Determine the (X, Y) coordinate at the center of the cell enclosing the given text.  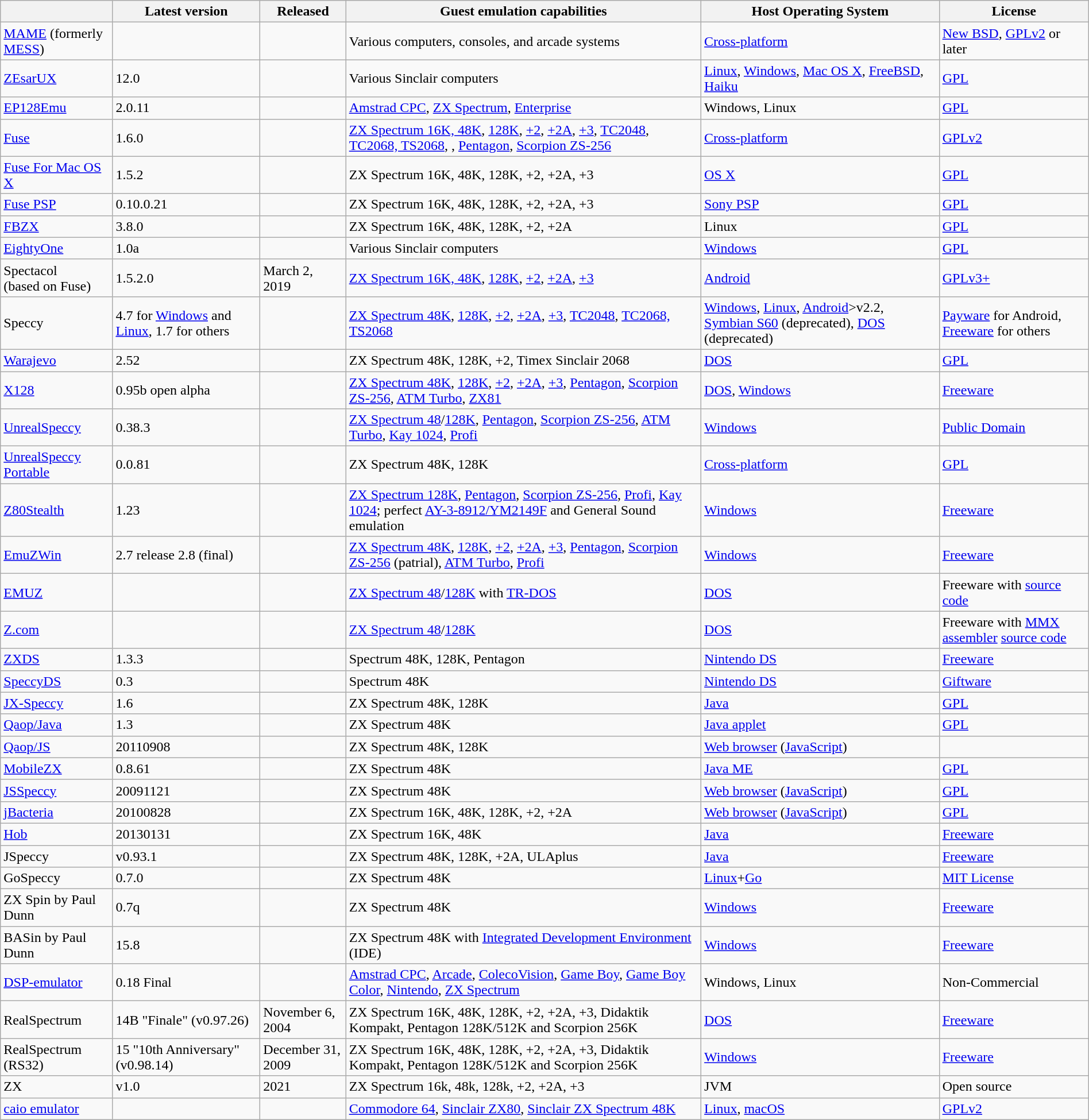
Latest version (186, 11)
Giftware (1014, 681)
November 6, 2004 (303, 1020)
Commodore 64, Sinclair ZX80, Sinclair ZX Spectrum 48K (523, 1109)
Java ME (820, 768)
ZX Spectrum 48K, 128K, +2, +2A, +3, TC2048, TC2068, TS2068 (523, 323)
1.6 (186, 703)
ZX Spectrum 48K, 128K, +2, +2A, +3, Pentagon, Scorpion ZS-256 (patrial), ATM Turbo, Profi (523, 555)
Guest emulation capabilities (523, 11)
EP128Emu (56, 108)
ZX Spectrum 48K, 128K, +2A, ULAplus (523, 856)
0.7.0 (186, 878)
ZX Spectrum 48K, 128K, +2, Timex Sinclair 2068 (523, 360)
OS X (820, 175)
0.10.0.21 (186, 204)
3.8.0 (186, 226)
Host Operating System (820, 11)
Open source (1014, 1087)
1.0a (186, 248)
1.5.2.0 (186, 278)
EightyOne (56, 248)
Non-Commercial (1014, 982)
2.52 (186, 360)
0.95b open alpha (186, 389)
ZX Spectrum 48/128K, Pentagon, Scorpion ZS-256, ATM Turbo, Kay 1024, Profi (523, 427)
Amstrad CPC, Arcade, ColecoVision, Game Boy, Game Boy Color, Nintendo, ZX Spectrum (523, 982)
1.23 (186, 510)
MAME (formerly MESS) (56, 41)
JSpeccy (56, 856)
JVM (820, 1087)
ZX Spectrum 48/128K (523, 629)
0.18 Final (186, 982)
Fuse For Mac OS X (56, 175)
Z80Stealth (56, 510)
ZX Spectrum 16k, 48k, 128k, +2, +2A, +3 (523, 1087)
20130131 (186, 834)
ZX Spectrum 48/128K with TR-DOS (523, 593)
Fuse (56, 138)
Qaop/Java (56, 725)
New BSD, GPLv2 or later (1014, 41)
Linux (820, 226)
0.7q (186, 907)
JSSpeccy (56, 790)
Z.com (56, 629)
12.0 (186, 78)
UnrealSpeccy (56, 427)
RealSpectrum (RS32) (56, 1057)
DSP-emulator (56, 982)
caio emulator (56, 1109)
2.7 release 2.8 (final) (186, 555)
Spectacol(based on Fuse) (56, 278)
20100828 (186, 812)
1.3.3 (186, 659)
4.7 for Windows and Linux, 1.7 for others (186, 323)
ZX Spectrum 16K, 48K (523, 834)
Amstrad CPC, ZX Spectrum, Enterprise (523, 108)
Hob (56, 834)
Sony PSP (820, 204)
Released (303, 11)
Payware for Android, Freeware for others (1014, 323)
GPLv3+ (1014, 278)
ZX (56, 1087)
March 2, 2019 (303, 278)
2.0.11 (186, 108)
Speccy (56, 323)
Freeware with MMX assembler source code (1014, 629)
Android (820, 278)
FBZX (56, 226)
15.8 (186, 945)
1.6.0 (186, 138)
RealSpectrum (56, 1020)
Fuse PSP (56, 204)
0.3 (186, 681)
GoSpeccy (56, 878)
ZXDS (56, 659)
Spectrum 48K, 128K, Pentagon (523, 659)
EmuZWin (56, 555)
1.3 (186, 725)
14B "Finale" (v0.97.26) (186, 1020)
JX-Speccy (56, 703)
0.8.61 (186, 768)
Various computers, consoles, and arcade systems (523, 41)
BASin by Paul Dunn (56, 945)
ZX Spectrum 48K, 128K, +2, +2A, +3, Pentagon, Scorpion ZS-256, ATM Turbo, ZX81 (523, 389)
jBacteria (56, 812)
20091121 (186, 790)
20110908 (186, 747)
December 31, 2009 (303, 1057)
UnrealSpeccy Portable (56, 465)
ZX Spectrum 48K with Integrated Development Environment (IDE) (523, 945)
15 "10th Anniversary" (v0.98.14) (186, 1057)
0.38.3 (186, 427)
Linux+Go (820, 878)
MIT License (1014, 878)
MobileZX (56, 768)
v1.0 (186, 1087)
v0.93.1 (186, 856)
X128 (56, 389)
Freeware with source code (1014, 593)
EMUZ (56, 593)
License (1014, 11)
Linux, macOS (820, 1109)
SpeccyDS (56, 681)
Java applet (820, 725)
DOS, Windows (820, 389)
Spectrum 48K (523, 681)
1.5.2 (186, 175)
Public Domain (1014, 427)
ZEsarUX (56, 78)
0.0.81 (186, 465)
2021 (303, 1087)
Windows, Linux, Android>v2.2, Symbian S60 (deprecated), DOS (deprecated) (820, 323)
ZX Spin by Paul Dunn (56, 907)
ZX Spectrum 16K, 48K, 128K, +2, +2A, +3, TC2048, TC2068, TS2068, , Pentagon, Scorpion ZS-256 (523, 138)
Qaop/JS (56, 747)
Linux, Windows, Mac OS X, FreeBSD, Haiku (820, 78)
Warajevo (56, 360)
ZX Spectrum 128K, Pentagon, Scorpion ZS-256, Profi, Kay 1024; perfect AY-3-8912/YM2149F and General Sound emulation (523, 510)
